Output the (X, Y) coordinate of the center of the cell containing the given text.  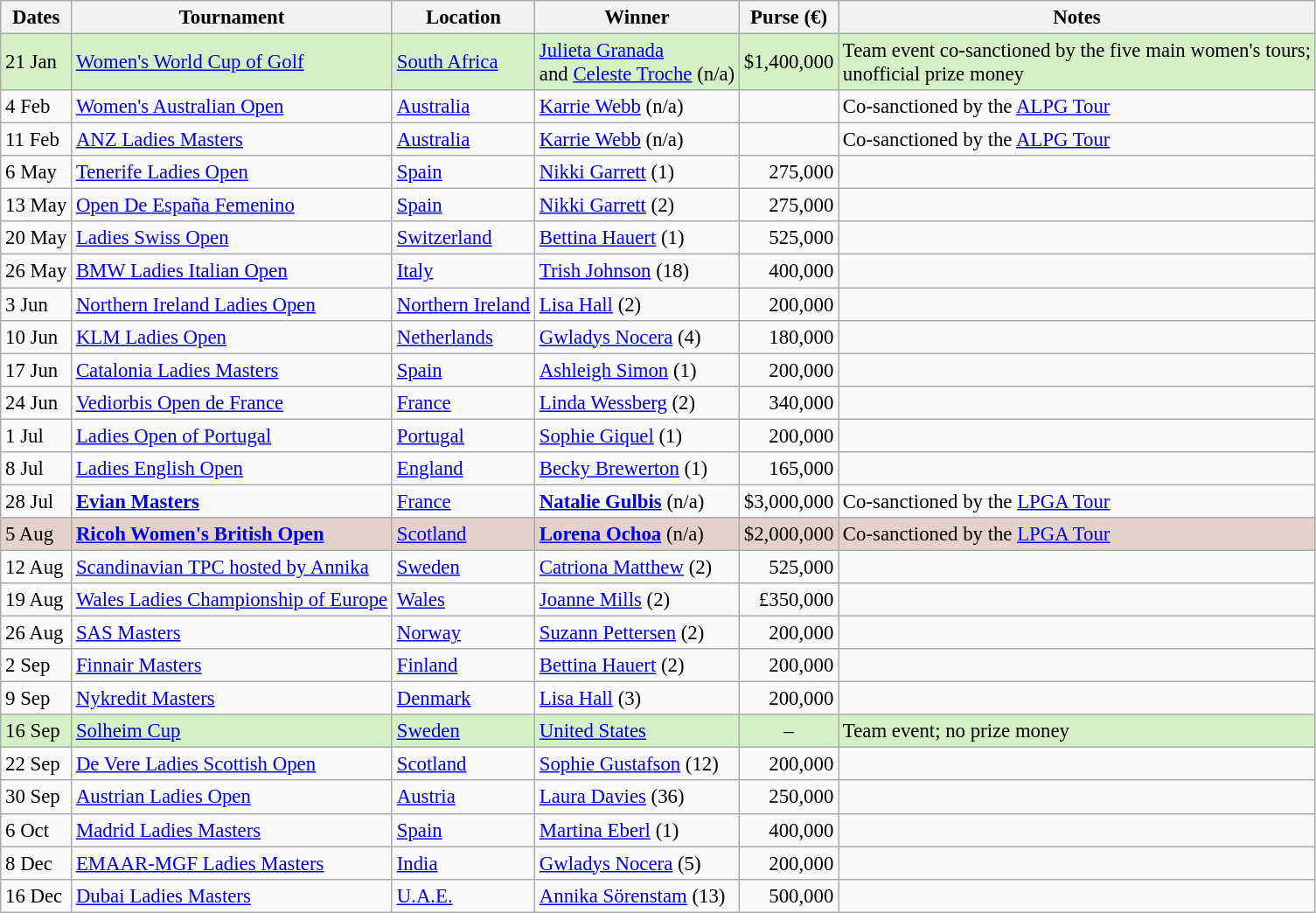
Linda Wessberg (2) (637, 402)
16 Dec (37, 896)
250,000 (789, 798)
Ladies Swiss Open (233, 239)
Lorena Ochoa (n/a) (637, 534)
Sophie Gustafson (12) (637, 764)
Trish Johnson (18) (637, 271)
28 Jul (37, 501)
1 Jul (37, 436)
12 Aug (37, 567)
2 Sep (37, 666)
Tenerife Ladies Open (233, 172)
Nikki Garrett (1) (637, 172)
9 Sep (37, 699)
20 May (37, 239)
Northern Ireland (463, 304)
Martina Eberl (1) (637, 830)
Scandinavian TPC hosted by Annika (233, 567)
Natalie Gulbis (n/a) (637, 501)
U.A.E. (463, 896)
19 Aug (37, 600)
Nikki Garrett (2) (637, 206)
11 Feb (37, 140)
$1,400,000 (789, 63)
Julieta Granadaand Celeste Troche (n/a) (637, 63)
Dates (37, 17)
$2,000,000 (789, 534)
340,000 (789, 402)
Austrian Ladies Open (233, 798)
Lisa Hall (2) (637, 304)
500,000 (789, 896)
Switzerland (463, 239)
Ashleigh Simon (1) (637, 370)
England (463, 469)
India (463, 863)
180,000 (789, 337)
Purse (€) (789, 17)
Team event co-sanctioned by the five main women's tours;unofficial prize money (1077, 63)
Evian Masters (233, 501)
Annika Sörenstam (13) (637, 896)
Sophie Giquel (1) (637, 436)
Ladies English Open (233, 469)
Finland (463, 666)
Lisa Hall (3) (637, 699)
165,000 (789, 469)
Bettina Hauert (1) (637, 239)
ANZ Ladies Masters (233, 140)
SAS Masters (233, 633)
8 Dec (37, 863)
Portugal (463, 436)
Solheim Cup (233, 731)
Finnair Masters (233, 666)
26 May (37, 271)
$3,000,000 (789, 501)
De Vere Ladies Scottish Open (233, 764)
Gwladys Nocera (5) (637, 863)
Vediorbis Open de France (233, 402)
Open De España Femenino (233, 206)
Joanne Mills (2) (637, 600)
Austria (463, 798)
United States (637, 731)
6 Oct (37, 830)
Tournament (233, 17)
£350,000 (789, 600)
Netherlands (463, 337)
Catalonia Ladies Masters (233, 370)
21 Jan (37, 63)
EMAAR-MGF Ladies Masters (233, 863)
Notes (1077, 17)
8 Jul (37, 469)
Italy (463, 271)
13 May (37, 206)
Laura Davies (36) (637, 798)
Women's World Cup of Golf (233, 63)
Bettina Hauert (2) (637, 666)
Nykredit Masters (233, 699)
Ladies Open of Portugal (233, 436)
3 Jun (37, 304)
Team event; no prize money (1077, 731)
Wales Ladies Championship of Europe (233, 600)
Women's Australian Open (233, 107)
24 Jun (37, 402)
Gwladys Nocera (4) (637, 337)
Location (463, 17)
Wales (463, 600)
Becky Brewerton (1) (637, 469)
KLM Ladies Open (233, 337)
Ricoh Women's British Open (233, 534)
Denmark (463, 699)
Winner (637, 17)
4 Feb (37, 107)
Catriona Matthew (2) (637, 567)
Suzann Pettersen (2) (637, 633)
30 Sep (37, 798)
10 Jun (37, 337)
Norway (463, 633)
22 Sep (37, 764)
South Africa (463, 63)
BMW Ladies Italian Open (233, 271)
– (789, 731)
5 Aug (37, 534)
17 Jun (37, 370)
26 Aug (37, 633)
Northern Ireland Ladies Open (233, 304)
16 Sep (37, 731)
Dubai Ladies Masters (233, 896)
Madrid Ladies Masters (233, 830)
6 May (37, 172)
